Return [x, y] of the center of cell containing provided text 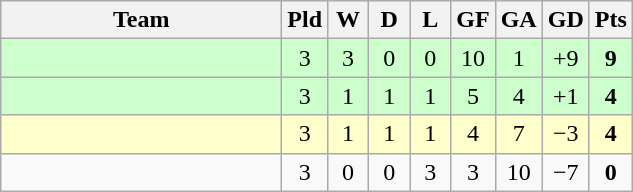
Pts [610, 20]
+9 [566, 58]
L [430, 20]
−3 [566, 134]
9 [610, 58]
Pld [305, 20]
−7 [566, 172]
W [348, 20]
GD [566, 20]
7 [518, 134]
D [390, 20]
5 [473, 96]
+1 [566, 96]
GF [473, 20]
GA [518, 20]
Team [142, 20]
